Find where the given text appears and provide that cell's center as [x, y] coordinate. 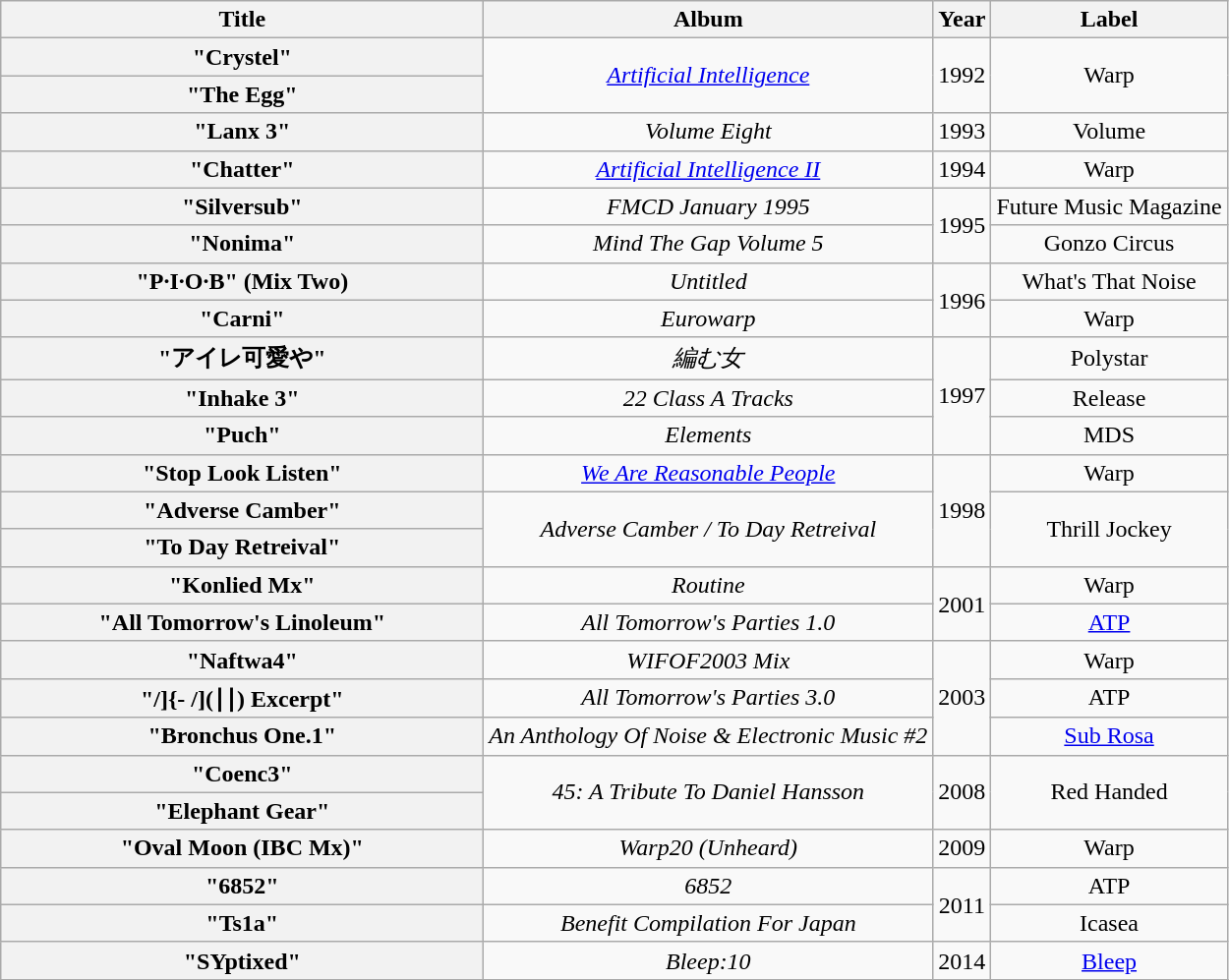
1997 [962, 395]
Polystar [1109, 358]
All Tomorrow's Parties 3.0 [708, 698]
1992 [962, 76]
"/]{- /](∣∣) Excerpt" [242, 698]
"Silversub" [242, 206]
"Carni" [242, 318]
An Anthology Of Noise & Electronic Music #2 [708, 736]
Warp20 (Unheard) [708, 848]
Gonzo Circus [1109, 244]
Bleep:10 [708, 960]
編む女 [708, 358]
22 Class A Tracks [708, 398]
Adverse Camber / To Day Retreival [708, 529]
1994 [962, 169]
Future Music Magazine [1109, 206]
45: A Tribute To Daniel Hansson [708, 792]
"Puch" [242, 435]
"SYptixed" [242, 960]
Untitled [708, 281]
"Nonima" [242, 244]
FMCD January 1995 [708, 206]
"アイレ可愛や" [242, 358]
"Stop Look Listen" [242, 473]
Volume [1109, 132]
"Naftwa4" [242, 660]
"Lanx 3" [242, 132]
We Are Reasonable People [708, 473]
"Adverse Camber" [242, 510]
Artificial Intelligence [708, 76]
6852 [708, 886]
"Oval Moon (IBC Mx)" [242, 848]
1998 [962, 510]
1993 [962, 132]
Mind The Gap Volume 5 [708, 244]
MDS [1109, 435]
All Tomorrow's Parties 1.0 [708, 622]
"To Day Retreival" [242, 548]
"The Egg" [242, 94]
Album [708, 20]
"Coenc3" [242, 774]
Elements [708, 435]
What's That Noise [1109, 281]
Year [962, 20]
Icasea [1109, 923]
"Elephant Gear" [242, 811]
"Ts1a" [242, 923]
Bleep [1109, 960]
2009 [962, 848]
Release [1109, 398]
2014 [962, 960]
"6852" [242, 886]
Volume Eight [708, 132]
1996 [962, 300]
Artificial Intelligence II [708, 169]
"Inhake 3" [242, 398]
Eurowarp [708, 318]
Title [242, 20]
"All Tomorrow's Linoleum" [242, 622]
WIFOF2003 Mix [708, 660]
"Konlied Mx" [242, 585]
1995 [962, 225]
Label [1109, 20]
Red Handed [1109, 792]
Thrill Jockey [1109, 529]
Benefit Compilation For Japan [708, 923]
"Crystel" [242, 57]
2001 [962, 604]
Routine [708, 585]
"P·I·O·B" (Mix Two) [242, 281]
2003 [962, 698]
"Chatter" [242, 169]
2011 [962, 904]
Sub Rosa [1109, 736]
"Bronchus One.1" [242, 736]
2008 [962, 792]
